Locate the cell with the specified text and output its [X, Y] center coordinate. 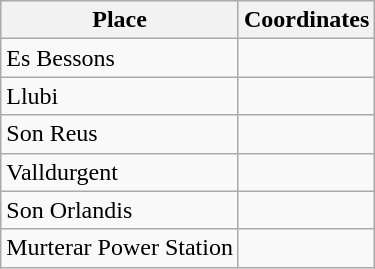
Murterar Power Station [120, 248]
Es Bessons [120, 58]
Son Orlandis [120, 210]
Son Reus [120, 134]
Llubi [120, 96]
Valldurgent [120, 172]
Place [120, 20]
Coordinates [306, 20]
